Scan for the cell matching the given text and deliver its (X, Y) coordinate at center. 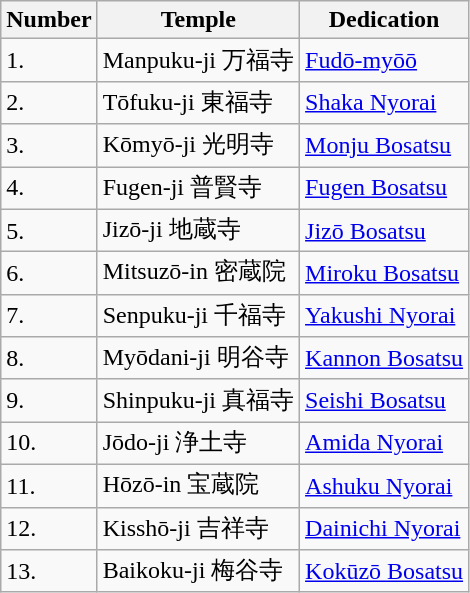
1. (49, 60)
Baikoku-ji 梅谷寺 (198, 572)
13. (49, 572)
Kōmyō-ji 光明寺 (198, 146)
Kisshō-ji 吉祥寺 (198, 528)
Seishi Bosatsu (384, 400)
Miroku Bosatsu (384, 274)
Monju Bosatsu (384, 146)
3. (49, 146)
Jizō-ji 地蔵寺 (198, 230)
Shaka Nyorai (384, 102)
Tōfuku-ji 東福寺 (198, 102)
Dedication (384, 20)
Fugen-ji 普賢寺 (198, 188)
4. (49, 188)
Shinpuku-ji 真福寺 (198, 400)
Temple (198, 20)
Jizō Bosatsu (384, 230)
Yakushi Nyorai (384, 316)
Fudō-myōō (384, 60)
11. (49, 486)
Ashuku Nyorai (384, 486)
Manpuku-ji 万福寺 (198, 60)
Myōdani-ji 明谷寺 (198, 358)
6. (49, 274)
Jōdo-ji 浄土寺 (198, 444)
Kokūzō Bosatsu (384, 572)
2. (49, 102)
7. (49, 316)
10. (49, 444)
Number (49, 20)
5. (49, 230)
12. (49, 528)
9. (49, 400)
Dainichi Nyorai (384, 528)
Amida Nyorai (384, 444)
Senpuku-ji 千福寺 (198, 316)
Kannon Bosatsu (384, 358)
Hōzō-in 宝蔵院 (198, 486)
Fugen Bosatsu (384, 188)
8. (49, 358)
Mitsuzō-in 密蔵院 (198, 274)
